Extract the (x, y) coordinate from the center of the cell holding the provided text.  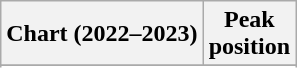
Peakposition (249, 34)
Chart (2022–2023) (102, 34)
